Output the (x, y) coordinate of the center of the cell containing the given text.  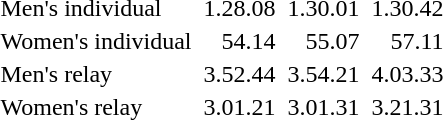
54.14 (240, 41)
55.07 (324, 41)
3.52.44 (240, 74)
3.54.21 (324, 74)
